Detect which cell encompasses the target text, then output its [X, Y] center coordinate. 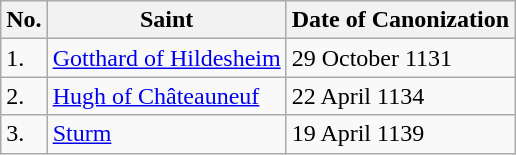
Sturm [166, 134]
Date of Canonization [400, 20]
Saint [166, 20]
1. [24, 58]
Hugh of Châteauneuf [166, 96]
Gotthard of Hildesheim [166, 58]
19 April 1139 [400, 134]
No. [24, 20]
29 October 1131 [400, 58]
22 April 1134 [400, 96]
2. [24, 96]
3. [24, 134]
